Scan for the cell matching the given text and deliver its [X, Y] coordinate at center. 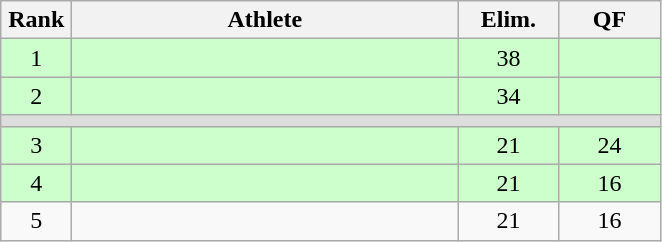
24 [610, 145]
5 [36, 221]
2 [36, 96]
QF [610, 20]
Athlete [265, 20]
3 [36, 145]
Elim. [508, 20]
4 [36, 183]
38 [508, 58]
1 [36, 58]
34 [508, 96]
Rank [36, 20]
